Provide the [X, Y] coordinate of the cell's center where the given text is located.  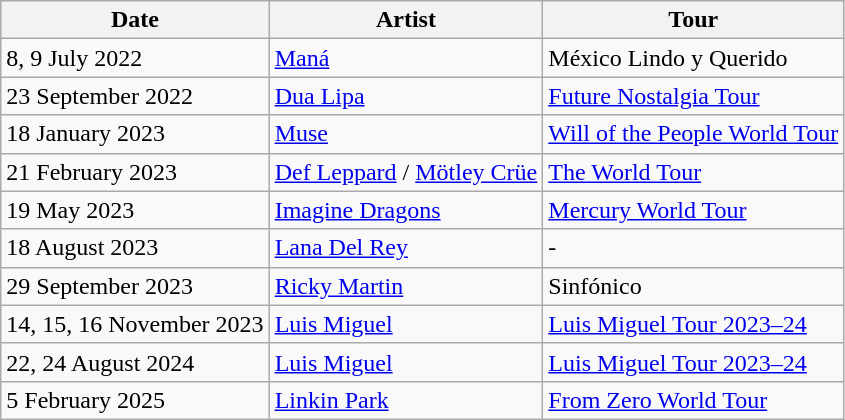
14, 15, 16 November 2023 [135, 324]
From Zero World Tour [694, 400]
19 May 2023 [135, 210]
23 September 2022 [135, 96]
Ricky Martin [406, 286]
Sinfónico [694, 286]
18 January 2023 [135, 134]
Lana Del Rey [406, 248]
Mercury World Tour [694, 210]
18 August 2023 [135, 248]
Future Nostalgia Tour [694, 96]
5 February 2025 [135, 400]
México Lindo y Querido [694, 58]
Muse [406, 134]
Tour [694, 20]
21 February 2023 [135, 172]
Dua Lipa [406, 96]
Def Leppard / Mötley Crüe [406, 172]
29 September 2023 [135, 286]
22, 24 August 2024 [135, 362]
Date [135, 20]
- [694, 248]
8, 9 July 2022 [135, 58]
The World Tour [694, 172]
Maná [406, 58]
Imagine Dragons [406, 210]
Artist [406, 20]
Linkin Park [406, 400]
Will of the People World Tour [694, 134]
